Provide the [X, Y] coordinate of the cell's center where the given text is located.  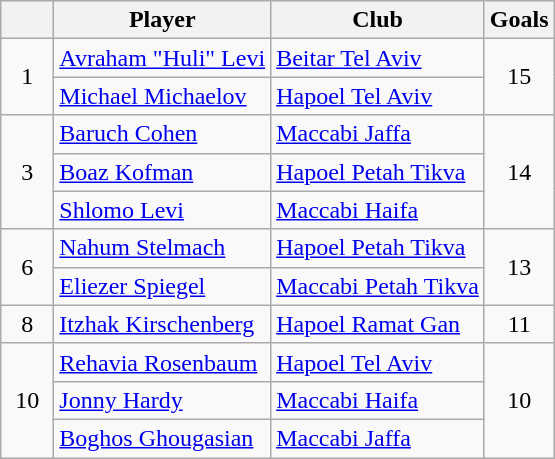
Shlomo Levi [162, 210]
Rehavia Rosenbaum [162, 362]
11 [519, 324]
Itzhak Kirschenberg [162, 324]
15 [519, 77]
6 [28, 267]
Hapoel Ramat Gan [378, 324]
13 [519, 267]
Jonny Hardy [162, 400]
Beitar Tel Aviv [378, 58]
3 [28, 172]
14 [519, 172]
Boaz Kofman [162, 172]
Club [378, 20]
Michael Michaelov [162, 96]
1 [28, 77]
Boghos Ghougasian [162, 438]
Goals [519, 20]
Player [162, 20]
Eliezer Spiegel [162, 286]
Maccabi Petah Tikva [378, 286]
Baruch Cohen [162, 134]
8 [28, 324]
Avraham "Huli" Levi [162, 58]
Nahum Stelmach [162, 248]
